Extract the [x, y] coordinate from the center of the cell holding the provided text.  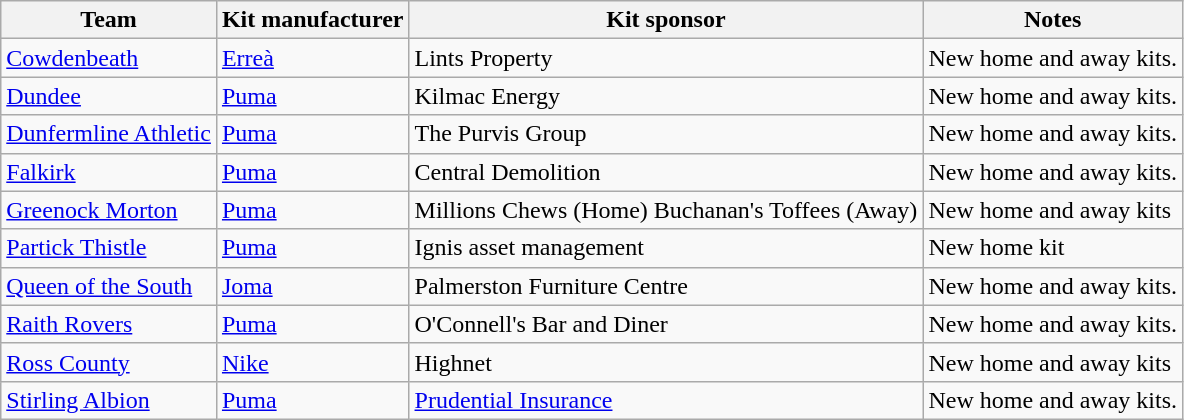
Queen of the South [109, 286]
Ignis asset management [666, 248]
Kit sponsor [666, 20]
Ross County [109, 362]
Partick Thistle [109, 248]
Millions Chews (Home) Buchanan's Toffees (Away) [666, 210]
Palmerston Furniture Centre [666, 286]
Notes [1053, 20]
Team [109, 20]
Nike [312, 362]
Kilmac Energy [666, 96]
Erreà [312, 58]
Prudential Insurance [666, 400]
Kit manufacturer [312, 20]
O'Connell's Bar and Diner [666, 324]
Dundee [109, 96]
Raith Rovers [109, 324]
Dunfermline Athletic [109, 134]
Central Demolition [666, 172]
The Purvis Group [666, 134]
Greenock Morton [109, 210]
Highnet [666, 362]
Stirling Albion [109, 400]
New home kit [1053, 248]
Cowdenbeath [109, 58]
Joma [312, 286]
Falkirk [109, 172]
Lints Property [666, 58]
